Scan for the cell matching the given text and deliver its [X, Y] coordinate at center. 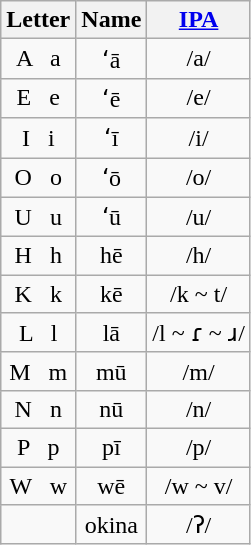
M m [38, 371]
ʻū [112, 217]
I i [38, 138]
ʻō [112, 178]
ʻā [112, 59]
H h [38, 256]
A a [38, 59]
ʻī [112, 138]
Name [112, 20]
/p/ [199, 447]
/ʔ/ [199, 525]
mū [112, 371]
O o [38, 178]
IPA [199, 20]
lā [112, 333]
L l [38, 333]
/e/ [199, 98]
N n [38, 409]
wē [112, 485]
U u [38, 217]
W w [38, 485]
/u/ [199, 217]
kē [112, 294]
/a/ [199, 59]
pī [112, 447]
E e [38, 98]
ʻē [112, 98]
P p [38, 447]
/m/ [199, 371]
/l ~ ɾ ~ ɹ/ [199, 333]
/i/ [199, 138]
nū [112, 409]
/w ~ v/ [199, 485]
hē [112, 256]
Letter [38, 20]
/h/ [199, 256]
/o/ [199, 178]
/k ~ t/ [199, 294]
K k [38, 294]
/n/ [199, 409]
okina [112, 525]
